Return the [x, y] coordinate for the center point of the cell that contains the specified text.  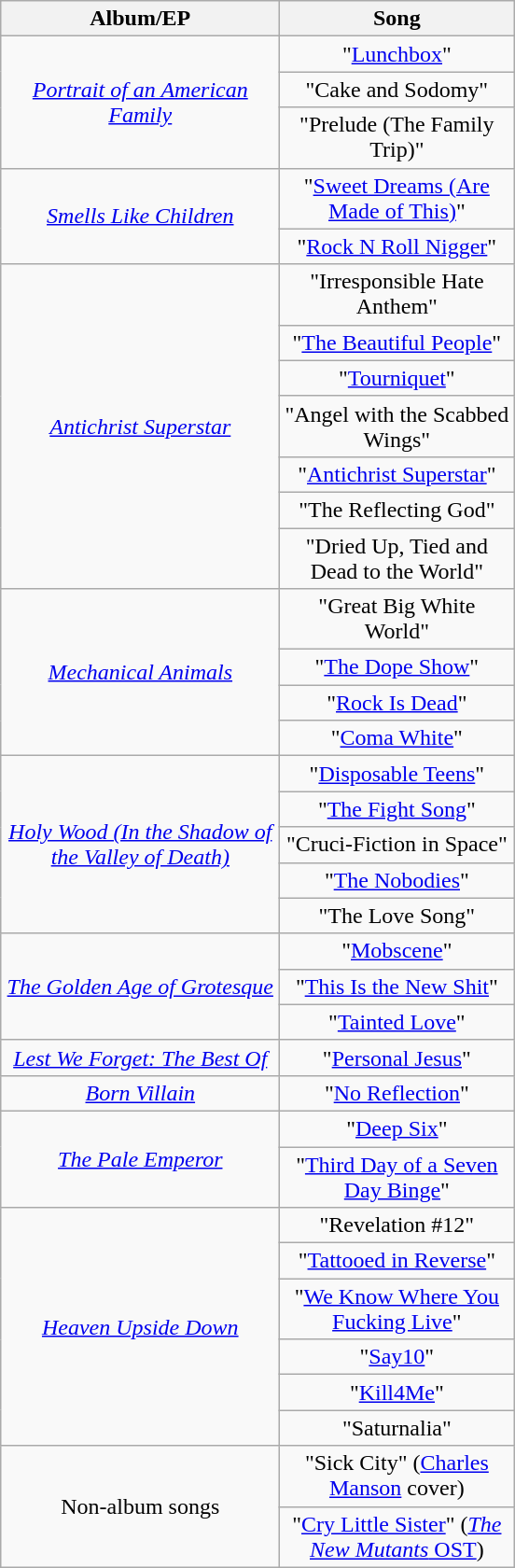
Lest We Forget: The Best Of [140, 1057]
"We Know Where You Fucking Live" [397, 1309]
"Kill4Me" [397, 1393]
Song [397, 19]
Portrait of an American Family [140, 103]
"No Reflection" [397, 1093]
"Mobscene" [397, 951]
"Sweet Dreams (Are Made of This)" [397, 198]
The Pale Emperor [140, 1159]
"Cry Little Sister" (The New Mutants OST) [397, 1536]
"Revelation #12" [397, 1225]
Album/EP [140, 19]
"Say10" [397, 1357]
"Deep Six" [397, 1128]
"The Reflecting God" [397, 510]
"The Dope Show" [397, 667]
"This Is the New Shit" [397, 987]
"Tattooed in Reverse" [397, 1261]
"The Love Song" [397, 916]
Smells Like Children [140, 217]
Non-album songs [140, 1506]
"Dried Up, Tied and Dead to the World" [397, 558]
"Tourniquet" [397, 378]
"Rock N Roll Nigger" [397, 246]
Heaven Upside Down [140, 1327]
"Coma White" [397, 738]
"Saturnalia" [397, 1428]
"Disposable Teens" [397, 774]
"Antichrist Superstar" [397, 474]
Mechanical Animals [140, 672]
"Lunchbox" [397, 54]
"Irresponsible Hate Anthem" [397, 295]
"Cruci-Fiction in Space" [397, 845]
"Angel with the Scabbed Wings" [397, 426]
"Great Big White World" [397, 620]
The Golden Age of Grotesque [140, 987]
"The Beautiful People" [397, 343]
"The Fight Song" [397, 809]
"Third Day of a Seven Day Binge" [397, 1176]
"Prelude (The Family Trip)" [397, 138]
Holy Wood (In the Shadow of the Valley of Death) [140, 845]
Born Villain [140, 1093]
"Cake and Sodomy" [397, 90]
"The Nobodies" [397, 880]
"Tainted Love" [397, 1022]
"Personal Jesus" [397, 1057]
"Sick City" (Charles Manson cover) [397, 1477]
"Rock Is Dead" [397, 703]
Antichrist Superstar [140, 426]
